For the text-containing cell, return its midpoint in (x, y) coordinate format. 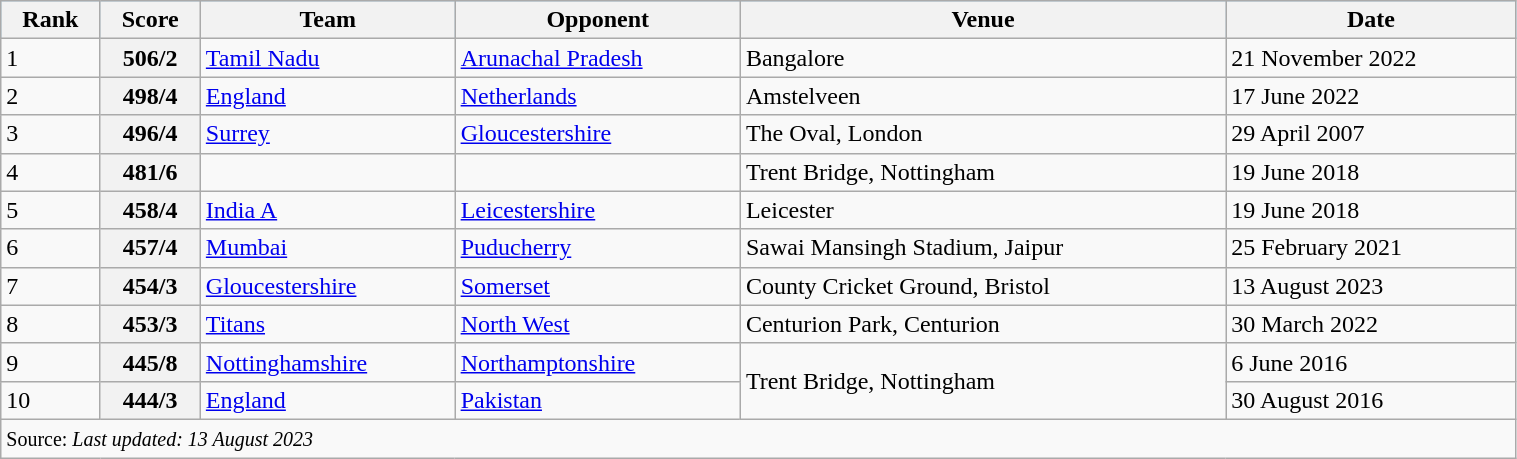
Puducherry (598, 248)
458/4 (150, 210)
Leicestershire (598, 210)
29 April 2007 (1371, 134)
Amstelveen (982, 96)
8 (50, 324)
Team (328, 20)
2 (50, 96)
Source: Last updated: 13 August 2023 (758, 438)
444/3 (150, 400)
3 (50, 134)
1 (50, 58)
454/3 (150, 286)
481/6 (150, 172)
Opponent (598, 20)
21 November 2022 (1371, 58)
17 June 2022 (1371, 96)
Somerset (598, 286)
13 August 2023 (1371, 286)
India A (328, 210)
County Cricket Ground, Bristol (982, 286)
Rank (50, 20)
10 (50, 400)
5 (50, 210)
Bangalore (982, 58)
Titans (328, 324)
Arunachal Pradesh (598, 58)
453/3 (150, 324)
6 (50, 248)
30 March 2022 (1371, 324)
Leicester (982, 210)
4 (50, 172)
25 February 2021 (1371, 248)
Pakistan (598, 400)
Northamptonshire (598, 362)
Sawai Mansingh Stadium, Jaipur (982, 248)
457/4 (150, 248)
496/4 (150, 134)
445/8 (150, 362)
Centurion Park, Centurion (982, 324)
9 (50, 362)
498/4 (150, 96)
Date (1371, 20)
7 (50, 286)
The Oval, London (982, 134)
6 June 2016 (1371, 362)
Netherlands (598, 96)
Venue (982, 20)
Mumbai (328, 248)
506/2 (150, 58)
30 August 2016 (1371, 400)
North West (598, 324)
Score (150, 20)
Surrey (328, 134)
Tamil Nadu (328, 58)
Nottinghamshire (328, 362)
